Return the [X, Y] coordinate for the center point of the cell that contains the specified text.  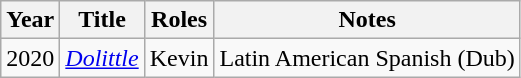
2020 [30, 58]
Roles [179, 20]
Notes [367, 20]
Dolittle [102, 58]
Kevin [179, 58]
Latin American Spanish (Dub) [367, 58]
Year [30, 20]
Title [102, 20]
